Return the [x, y] coordinate for the center point of the cell that contains the specified text.  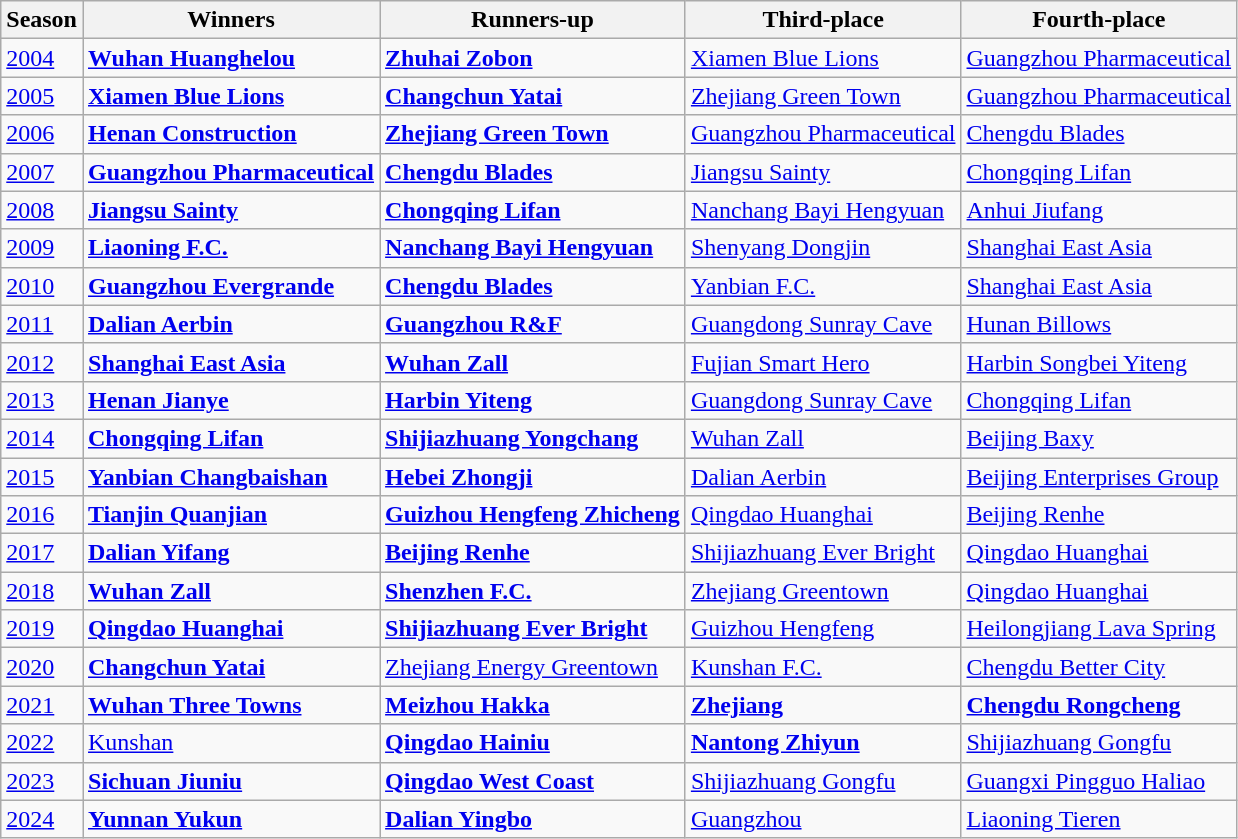
Harbin Yiteng [533, 400]
Harbin Songbei Yiteng [1099, 362]
Season [42, 20]
Henan Jianye [230, 400]
2007 [42, 172]
Dalian Yifang [230, 553]
2006 [42, 134]
2008 [42, 210]
Fourth-place [1099, 20]
Wuhan Huanghelou [230, 58]
2011 [42, 324]
2022 [42, 743]
Hebei Zhongji [533, 477]
Guangzhou Evergrande [230, 286]
Liaoning Tieren [1099, 819]
Zhejiang Greentown [823, 591]
2012 [42, 362]
2004 [42, 58]
2016 [42, 515]
2020 [42, 667]
Wuhan Three Towns [230, 705]
Hunan Billows [1099, 324]
Zhuhai Zobon [533, 58]
Yanbian F.C. [823, 286]
2023 [42, 781]
Anhui Jiufang [1099, 210]
2017 [42, 553]
Guizhou Hengfeng Zhicheng [533, 515]
Heilongjiang Lava Spring [1099, 629]
Guangzhou R&F [533, 324]
Yanbian Changbaishan [230, 477]
Beijing Enterprises Group [1099, 477]
Guangzhou [823, 819]
Winners [230, 20]
Dalian Yingbo [533, 819]
Chengdu Better City [1099, 667]
Yunnan Yukun [230, 819]
Runners-up [533, 20]
2021 [42, 705]
Zhejiang [823, 705]
2014 [42, 438]
2015 [42, 477]
2024 [42, 819]
Chengdu Rongcheng [1099, 705]
Zhejiang Energy Greentown [533, 667]
2010 [42, 286]
Kunshan [230, 743]
Fujian Smart Hero [823, 362]
2013 [42, 400]
2005 [42, 96]
Guangxi Pingguo Haliao [1099, 781]
Kunshan F.C. [823, 667]
Guizhou Hengfeng [823, 629]
Shijiazhuang Yongchang [533, 438]
Sichuan Jiuniu [230, 781]
Nantong Zhiyun [823, 743]
2019 [42, 629]
Liaoning F.C. [230, 248]
2009 [42, 248]
Shenzhen F.C. [533, 591]
Shenyang Dongjin [823, 248]
Henan Construction [230, 134]
Qingdao Hainiu [533, 743]
2018 [42, 591]
Qingdao West Coast [533, 781]
Third-place [823, 20]
Beijing Baxy [1099, 438]
Tianjin Quanjian [230, 515]
Meizhou Hakka [533, 705]
